Return [X, Y] of the center of cell containing provided text 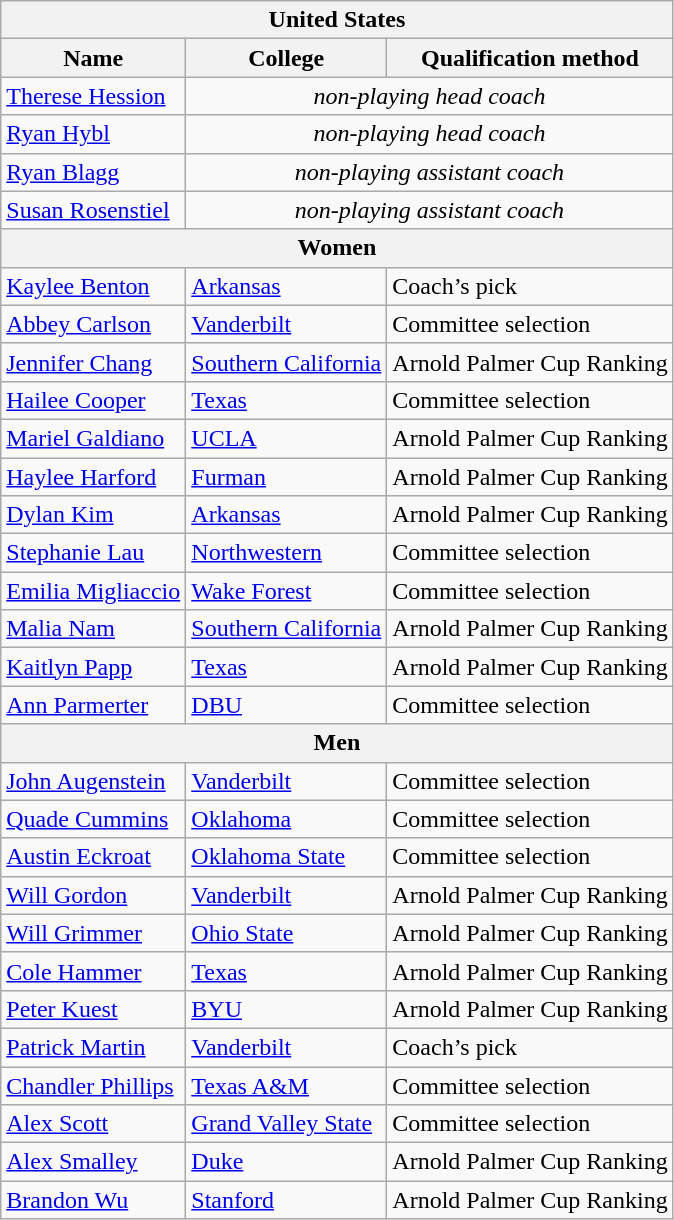
Dylan Kim [94, 515]
Qualification method [530, 58]
Therese Hession [94, 96]
Cole Hammer [94, 971]
Oklahoma State [286, 857]
Peter Kuest [94, 1009]
Texas A&M [286, 1085]
Chandler Phillips [94, 1085]
Furman [286, 477]
Mariel Galdiano [94, 438]
Haylee Harford [94, 477]
Stanford [286, 1200]
Will Gordon [94, 895]
Brandon Wu [94, 1200]
UCLA [286, 438]
Susan Rosenstiel [94, 210]
Kaylee Benton [94, 286]
College [286, 58]
United States [337, 20]
Abbey Carlson [94, 324]
Name [94, 58]
DBU [286, 705]
Northwestern [286, 553]
Will Grimmer [94, 933]
Men [337, 743]
Oklahoma [286, 819]
Grand Valley State [286, 1124]
Stephanie Lau [94, 553]
Duke [286, 1162]
Hailee Cooper [94, 400]
Patrick Martin [94, 1047]
Ryan Hybl [94, 134]
Emilia Migliaccio [94, 591]
John Augenstein [94, 781]
Ann Parmerter [94, 705]
Alex Smalley [94, 1162]
Wake Forest [286, 591]
Austin Eckroat [94, 857]
BYU [286, 1009]
Malia Nam [94, 629]
Women [337, 248]
Alex Scott [94, 1124]
Ryan Blagg [94, 172]
Jennifer Chang [94, 362]
Ohio State [286, 933]
Kaitlyn Papp [94, 667]
Quade Cummins [94, 819]
